Determine the [X, Y] coordinate at the center of the cell enclosing the given text.  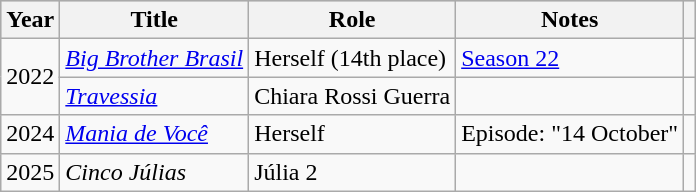
Title [154, 20]
2025 [30, 172]
Herself [352, 134]
Travessia [154, 96]
Herself (14th place) [352, 58]
Season 22 [570, 58]
Chiara Rossi Guerra [352, 96]
Role [352, 20]
Year [30, 20]
Júlia 2 [352, 172]
2022 [30, 77]
Mania de Você [154, 134]
Notes [570, 20]
2024 [30, 134]
Big Brother Brasil [154, 58]
Cinco Júlias [154, 172]
Episode: "14 October" [570, 134]
